Scan for the cell matching the given text and deliver its [x, y] coordinate at center. 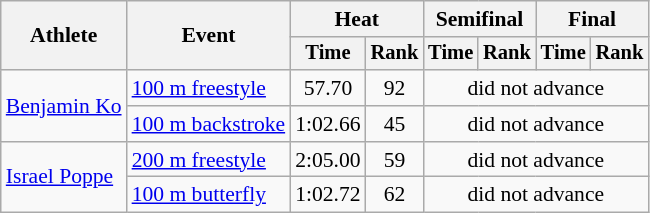
Heat [356, 19]
Semifinal [479, 19]
100 m backstroke [209, 124]
57.70 [328, 88]
62 [395, 195]
59 [395, 160]
Israel Poppe [64, 178]
1:02.72 [328, 195]
1:02.66 [328, 124]
Event [209, 36]
100 m freestyle [209, 88]
100 m butterfly [209, 195]
200 m freestyle [209, 160]
Athlete [64, 36]
45 [395, 124]
92 [395, 88]
2:05.00 [328, 160]
Final [592, 19]
Benjamin Ko [64, 106]
